Return the [X, Y] coordinate for the center point of the cell that contains the specified text.  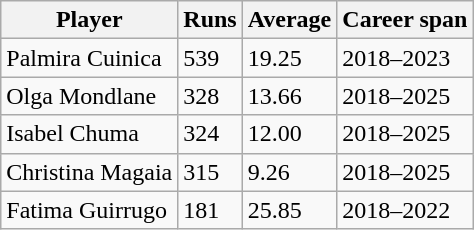
2018–2023 [405, 58]
Isabel Chuma [90, 134]
Olga Mondlane [90, 96]
324 [210, 134]
181 [210, 210]
Career span [405, 20]
13.66 [290, 96]
Christina Magaia [90, 172]
315 [210, 172]
Runs [210, 20]
328 [210, 96]
25.85 [290, 210]
Palmira Cuinica [90, 58]
9.26 [290, 172]
2018–2022 [405, 210]
Average [290, 20]
12.00 [290, 134]
539 [210, 58]
Player [90, 20]
19.25 [290, 58]
Fatima Guirrugo [90, 210]
